Return the [x, y] coordinate for the center point of the cell that contains the specified text.  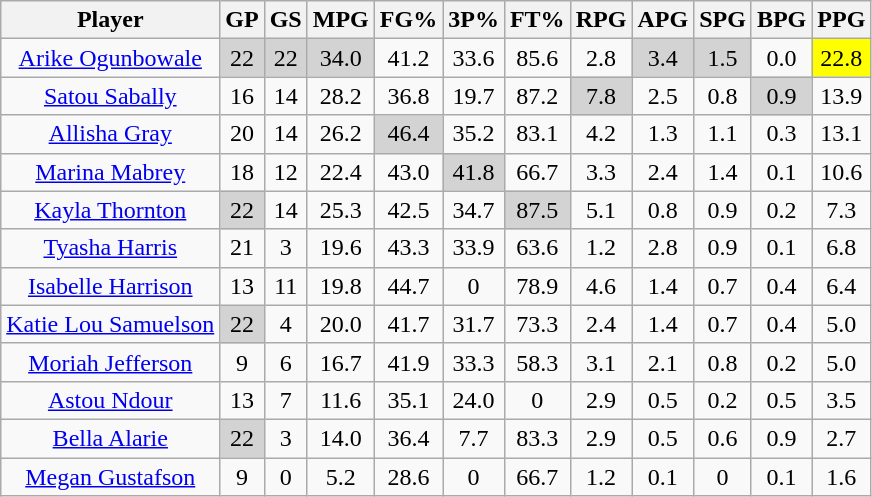
13.1 [842, 134]
1.3 [663, 134]
4 [286, 324]
1.5 [723, 58]
7 [286, 400]
Katie Lou Samuelson [110, 324]
35.2 [474, 134]
1.1 [723, 134]
87.2 [537, 96]
41.8 [474, 172]
Player [110, 20]
33.3 [474, 362]
Tyasha Harris [110, 248]
28.6 [408, 477]
16.7 [340, 362]
42.5 [408, 210]
3P% [474, 20]
10.6 [842, 172]
Marina Mabrey [110, 172]
6.4 [842, 286]
43.3 [408, 248]
41.9 [408, 362]
25.3 [340, 210]
12 [286, 172]
85.6 [537, 58]
19.7 [474, 96]
21 [242, 248]
11.6 [340, 400]
APG [663, 20]
46.4 [408, 134]
36.4 [408, 438]
20.0 [340, 324]
SPG [723, 20]
36.8 [408, 96]
3.3 [601, 172]
73.3 [537, 324]
2.5 [663, 96]
Arike Ogunbowale [110, 58]
18 [242, 172]
63.6 [537, 248]
GP [242, 20]
34.0 [340, 58]
33.9 [474, 248]
78.9 [537, 286]
22.4 [340, 172]
5.1 [601, 210]
34.7 [474, 210]
31.7 [474, 324]
2.7 [842, 438]
20 [242, 134]
Astou Ndour [110, 400]
0.3 [781, 134]
7.7 [474, 438]
6 [286, 362]
4.2 [601, 134]
6.8 [842, 248]
0.6 [723, 438]
83.3 [537, 438]
58.3 [537, 362]
PPG [842, 20]
Allisha Gray [110, 134]
3.5 [842, 400]
RPG [601, 20]
44.7 [408, 286]
11 [286, 286]
83.1 [537, 134]
87.5 [537, 210]
FT% [537, 20]
13.9 [842, 96]
GS [286, 20]
14.0 [340, 438]
Isabelle Harrison [110, 286]
BPG [781, 20]
3.1 [601, 362]
41.7 [408, 324]
0.0 [781, 58]
41.2 [408, 58]
28.2 [340, 96]
7.3 [842, 210]
Megan Gustafson [110, 477]
16 [242, 96]
4.6 [601, 286]
FG% [408, 20]
35.1 [408, 400]
5.2 [340, 477]
Satou Sabally [110, 96]
Moriah Jefferson [110, 362]
Kayla Thornton [110, 210]
24.0 [474, 400]
MPG [340, 20]
2.1 [663, 362]
19.8 [340, 286]
3.4 [663, 58]
1.6 [842, 477]
19.6 [340, 248]
26.2 [340, 134]
7.8 [601, 96]
Bella Alarie [110, 438]
22.8 [842, 58]
43.0 [408, 172]
33.6 [474, 58]
